Extract the (x, y) coordinate from the center of the cell holding the provided text.  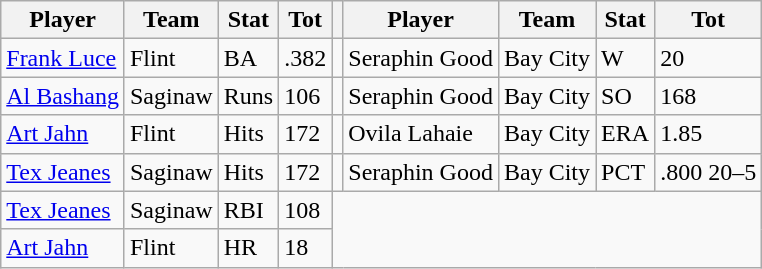
106 (306, 96)
18 (306, 248)
SO (626, 96)
Runs (248, 96)
20 (708, 58)
PCT (626, 172)
RBI (248, 210)
W (626, 58)
.382 (306, 58)
Al Bashang (63, 96)
HR (248, 248)
Ovila Lahaie (421, 134)
.800 20–5 (708, 172)
BA (248, 58)
108 (306, 210)
1.85 (708, 134)
168 (708, 96)
ERA (626, 134)
Frank Luce (63, 58)
